Locate the cell with the specified text and output its [x, y] center coordinate. 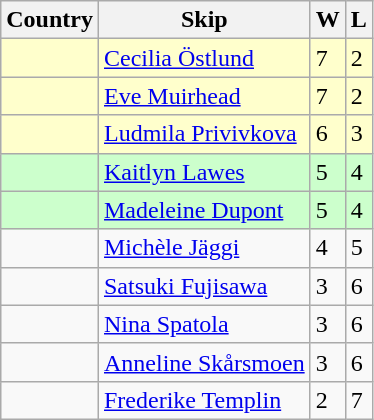
Kaitlyn Lawes [204, 172]
Satsuki Fujisawa [204, 286]
Eve Muirhead [204, 96]
Madeleine Dupont [204, 210]
W [328, 20]
Ludmila Privivkova [204, 134]
Frederike Templin [204, 400]
Anneline Skårsmoen [204, 362]
Nina Spatola [204, 324]
L [358, 20]
Country [50, 20]
Skip [204, 20]
Michèle Jäggi [204, 248]
Cecilia Östlund [204, 58]
